Locate the cell with the specified text and output its (X, Y) center coordinate. 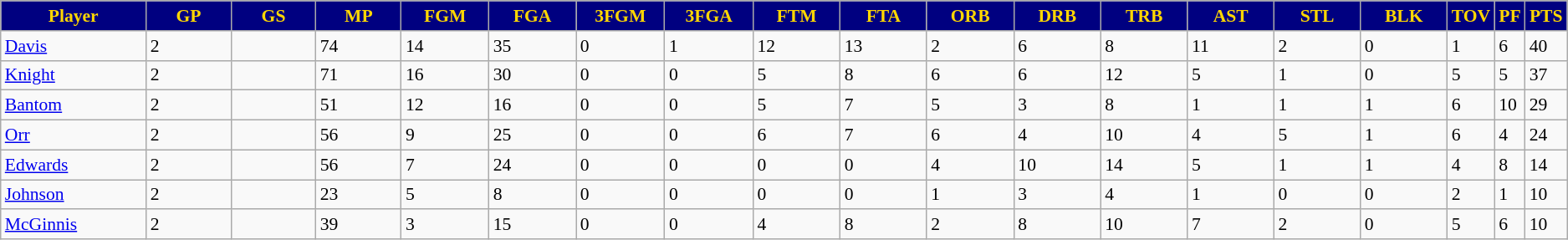
40 (1546, 46)
Orr (74, 135)
McGinnis (74, 225)
PF (1510, 16)
TRB (1144, 16)
Player (74, 16)
FTM (796, 16)
GP (189, 16)
25 (533, 135)
AST (1231, 16)
TOV (1472, 16)
Johnson (74, 195)
13 (883, 46)
51 (359, 105)
30 (533, 75)
3FGM (621, 16)
ORB (970, 16)
GS (273, 16)
BLK (1404, 16)
71 (359, 75)
Bantom (74, 105)
23 (359, 195)
15 (533, 225)
FTA (883, 16)
FGM (445, 16)
11 (1231, 46)
74 (359, 46)
29 (1546, 105)
39 (359, 225)
Davis (74, 46)
MP (359, 16)
STL (1316, 16)
37 (1546, 75)
9 (445, 135)
FGA (533, 16)
Edwards (74, 165)
Knight (74, 75)
3FGA (709, 16)
DRB (1057, 16)
PTS (1546, 16)
35 (533, 46)
